Output the (X, Y) coordinate of the center of the cell containing the given text.  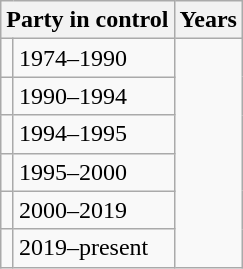
1974–1990 (94, 58)
Years (208, 20)
1990–1994 (94, 96)
2019–present (94, 248)
Party in control (88, 20)
1995–2000 (94, 172)
1994–1995 (94, 134)
2000–2019 (94, 210)
